Detect which cell encompasses the target text, then output its [x, y] center coordinate. 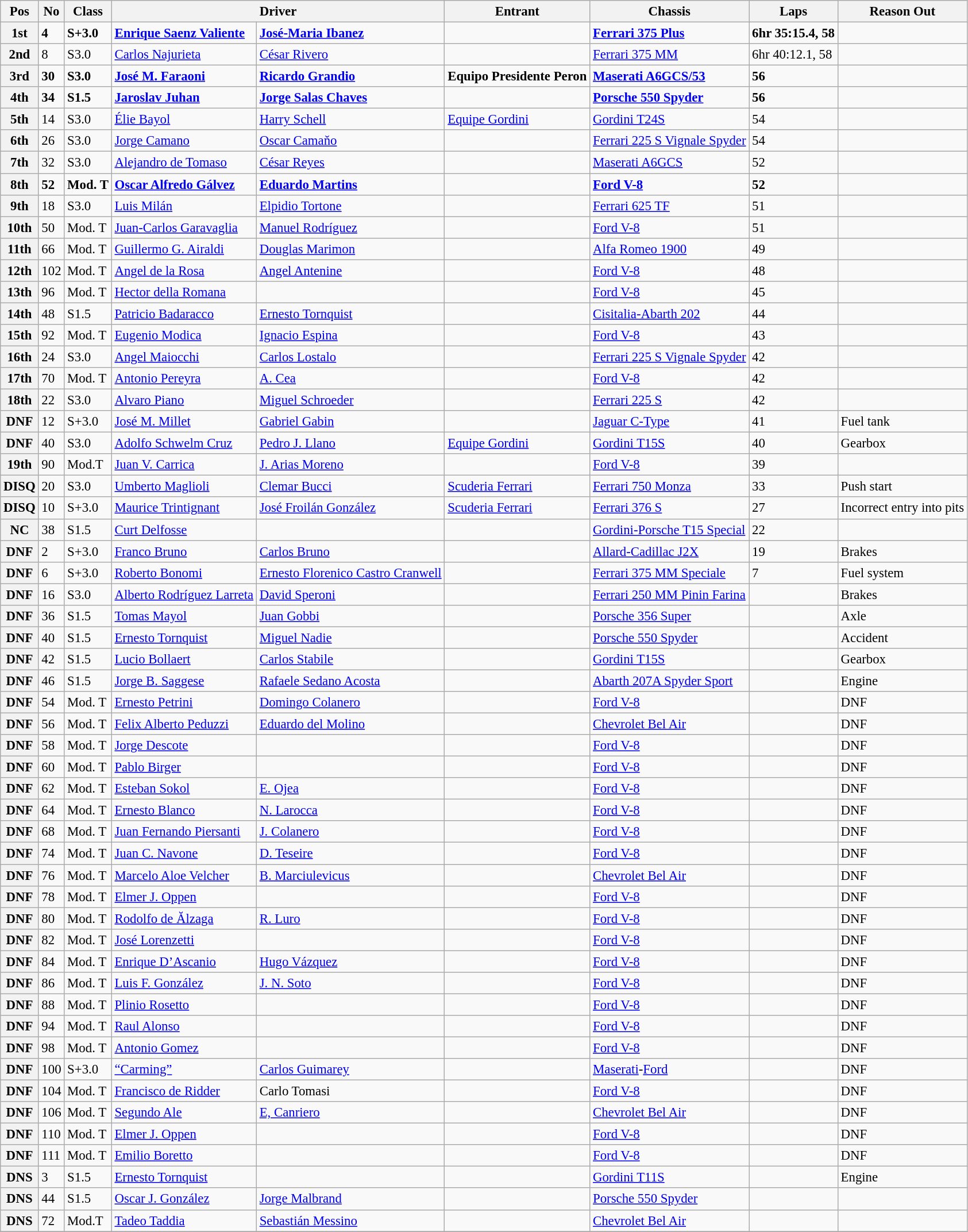
César Reyes [350, 163]
Driver [278, 11]
Jaguar C-Type [670, 422]
Carlos Bruno [350, 551]
Accident [902, 638]
Entrant [517, 11]
Cisitalia-Abarth 202 [670, 314]
Maserati-Ford [670, 1069]
Alfa Romeo 1900 [670, 249]
Gordini-Porsche T15 Special [670, 530]
76 [52, 875]
Ferrari 250 MM Pinin Farina [670, 594]
1st [20, 33]
Juan-Carlos Garavaglia [184, 227]
Enrique D’Ascanio [184, 961]
Segundo Ale [184, 1113]
Juan Fernando Piersanti [184, 832]
José-Maria Ibanez [350, 33]
Oscar Alfredo Gálvez [184, 184]
Laps [793, 11]
24 [52, 357]
19 [793, 551]
111 [52, 1156]
5th [20, 119]
“Carming” [184, 1069]
Allard-Cadillac J2X [670, 551]
Oscar Camaňo [350, 141]
Antonio Pereyra [184, 379]
8 [52, 55]
Elpidio Tortone [350, 206]
92 [52, 335]
86 [52, 983]
Esteban Sokol [184, 789]
Ferrari 375 MM Speciale [670, 573]
Maurice Trintignant [184, 508]
Tomas Mayol [184, 616]
Umberto Maglioli [184, 486]
Marcelo Aloe Velcher [184, 875]
Guillermo G. Airaldi [184, 249]
Push start [902, 486]
8th [20, 184]
Equipo Presidente Peron [517, 76]
Reason Out [902, 11]
Miguel Nadie [350, 638]
Carlo Tomasi [350, 1091]
D. Teseire [350, 853]
34 [52, 98]
Axle [902, 616]
4th [20, 98]
10th [20, 227]
Carlos Stabile [350, 659]
39 [793, 465]
Francisco de Ridder [184, 1091]
26 [52, 141]
70 [52, 379]
Juan Gobbi [350, 616]
82 [52, 940]
Juan V. Carrica [184, 465]
Ernesto Florenico Castro Cranwell [350, 573]
Jaroslav Juhan [184, 98]
6hr 35:15.4, 58 [793, 33]
96 [52, 292]
Eduardo del Molino [350, 724]
Maserati A6GCS [670, 163]
R. Luro [350, 918]
E. Ojea [350, 789]
Jorge Descote [184, 746]
Angel Maiocchi [184, 357]
Ferrari 376 S [670, 508]
Jorge Malbrand [350, 1199]
Angel Antenine [350, 271]
20 [52, 486]
16 [52, 594]
Alvaro Piano [184, 400]
Ricardo Grandio [350, 76]
68 [52, 832]
Jorge Camano [184, 141]
Gabriel Gabin [350, 422]
2 [52, 551]
Hector della Romana [184, 292]
46 [52, 681]
Luis Milán [184, 206]
Alejandro de Tomaso [184, 163]
Domingo Colanero [350, 702]
18 [52, 206]
Antonio Gomez [184, 1048]
2nd [20, 55]
Oscar J. González [184, 1199]
78 [52, 897]
Porsche 356 Super [670, 616]
17th [20, 379]
43 [793, 335]
José Lorenzetti [184, 940]
90 [52, 465]
Tadeo Taddia [184, 1221]
Sebastián Messino [350, 1221]
Class [88, 11]
38 [52, 530]
N. Larocca [350, 810]
Luis F. González [184, 983]
Juan C. Navone [184, 853]
Clemar Bucci [350, 486]
Lucio Bollaert [184, 659]
Adolfo Schwelm Cruz [184, 443]
41 [793, 422]
6th [20, 141]
Jorge Salas Chaves [350, 98]
84 [52, 961]
Maserati A6GCS/53 [670, 76]
Eduardo Martins [350, 184]
Ignacio Espina [350, 335]
Carlos Lostalo [350, 357]
50 [52, 227]
4 [52, 33]
74 [52, 853]
10 [52, 508]
13th [20, 292]
Emilio Boretto [184, 1156]
Enrique Saenz Valiente [184, 33]
Incorrect entry into pits [902, 508]
80 [52, 918]
14 [52, 119]
16th [20, 357]
Fuel tank [902, 422]
Gordini T24S [670, 119]
Plinio Rosetto [184, 1005]
49 [793, 249]
Roberto Bonomi [184, 573]
72 [52, 1221]
7th [20, 163]
Pablo Birger [184, 767]
Raul Alonso [184, 1026]
60 [52, 767]
Rodolfo de Ălzaga [184, 918]
César Rivero [350, 55]
62 [52, 789]
Chassis [670, 11]
100 [52, 1069]
Miguel Schroeder [350, 400]
Carlos Guimarey [350, 1069]
32 [52, 163]
Harry Schell [350, 119]
José M. Faraoni [184, 76]
104 [52, 1091]
Rafaele Sedano Acosta [350, 681]
64 [52, 810]
Jorge B. Saggese [184, 681]
NC [20, 530]
J. N. Soto [350, 983]
Alberto Rodríguez Larreta [184, 594]
Felix Alberto Peduzzi [184, 724]
110 [52, 1134]
27 [793, 508]
B. Marciulevicus [350, 875]
Curt Delfosse [184, 530]
José M. Millet [184, 422]
Abarth 207A Spyder Sport [670, 681]
12th [20, 271]
No [52, 11]
58 [52, 746]
19th [20, 465]
A. Cea [350, 379]
Ernesto Petrini [184, 702]
Ferrari 225 S [670, 400]
94 [52, 1026]
45 [793, 292]
36 [52, 616]
3 [52, 1177]
14th [20, 314]
Franco Bruno [184, 551]
Hugo Vázquez [350, 961]
Pos [20, 11]
106 [52, 1113]
Pedro J. Llano [350, 443]
9th [20, 206]
30 [52, 76]
88 [52, 1005]
7 [793, 573]
Manuel Rodríguez [350, 227]
6 [52, 573]
Ferrari 375 Plus [670, 33]
Douglas Marimon [350, 249]
David Speroni [350, 594]
102 [52, 271]
Eugenio Modica [184, 335]
11th [20, 249]
6hr 40:12.1, 58 [793, 55]
Ferrari 750 Monza [670, 486]
12 [52, 422]
Ferrari 375 MM [670, 55]
Ferrari 625 TF [670, 206]
98 [52, 1048]
Gordini T11S [670, 1177]
Patricio Badaracco [184, 314]
3rd [20, 76]
33 [793, 486]
18th [20, 400]
66 [52, 249]
J. Colanero [350, 832]
Ernesto Blanco [184, 810]
Angel de la Rosa [184, 271]
J. Arias Moreno [350, 465]
Carlos Najurieta [184, 55]
Élie Bayol [184, 119]
15th [20, 335]
E, Canriero [350, 1113]
José Froilán González [350, 508]
Fuel system [902, 573]
